Output the [x, y] coordinate of the center of the cell containing the given text.  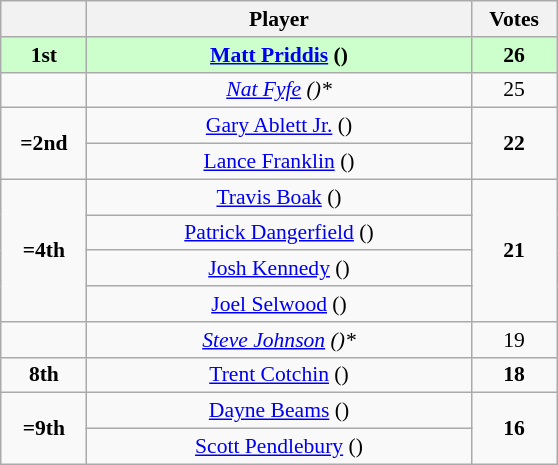
Patrick Dangerfield () [278, 233]
18 [514, 375]
19 [514, 340]
21 [514, 250]
Trent Cotchin () [278, 375]
=9th [44, 428]
16 [514, 428]
=2nd [44, 144]
Dayne Beams () [278, 411]
22 [514, 144]
Travis Boak () [278, 197]
25 [514, 90]
Player [278, 19]
Scott Pendlebury () [278, 447]
Votes [514, 19]
Matt Priddis () [278, 55]
1st [44, 55]
Joel Selwood () [278, 304]
Josh Kennedy () [278, 269]
Gary Ablett Jr. () [278, 126]
=4th [44, 250]
8th [44, 375]
Nat Fyfe ()* [278, 90]
Lance Franklin () [278, 162]
26 [514, 55]
Steve Johnson ()* [278, 340]
